Detect which cell encompasses the target text, then output its (x, y) center coordinate. 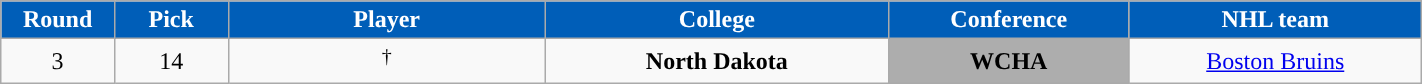
North Dakota (716, 62)
NHL team (1275, 20)
College (716, 20)
Conference (1008, 20)
† (386, 62)
3 (58, 62)
Player (386, 20)
Round (58, 20)
Pick (171, 20)
14 (171, 62)
WCHA (1008, 62)
Boston Bruins (1275, 62)
